Provide the [X, Y] coordinate of the cell's center where the given text is located.  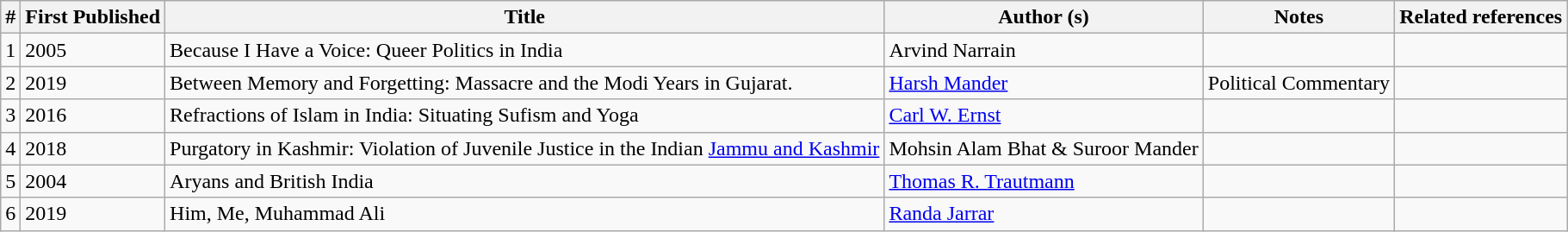
Thomas R. Trautmann [1044, 181]
6 [10, 214]
Him, Me, Muhammad Ali [525, 214]
2018 [93, 148]
5 [10, 181]
Aryans and British India [525, 181]
Randa Jarrar [1044, 214]
Refractions of Islam in India: Situating Sufism and Yoga [525, 116]
# [10, 17]
First Published [93, 17]
Mohsin Alam Bhat & Suroor Mander [1044, 148]
Title [525, 17]
Political Commentary [1298, 83]
3 [10, 116]
Purgatory in Kashmir: Violation of Juvenile Justice in the Indian Jammu and Kashmir [525, 148]
Notes [1298, 17]
2005 [93, 50]
Between Memory and Forgetting: Massacre and the Modi Years in Gujarat. [525, 83]
Author (s) [1044, 17]
2 [10, 83]
2004 [93, 181]
1 [10, 50]
Related references [1481, 17]
Arvind Narrain [1044, 50]
4 [10, 148]
Because I Have a Voice: Queer Politics in India [525, 50]
Carl W. Ernst [1044, 116]
2016 [93, 116]
Harsh Mander [1044, 83]
